Find where the given text appears and provide that cell's center as (x, y) coordinate. 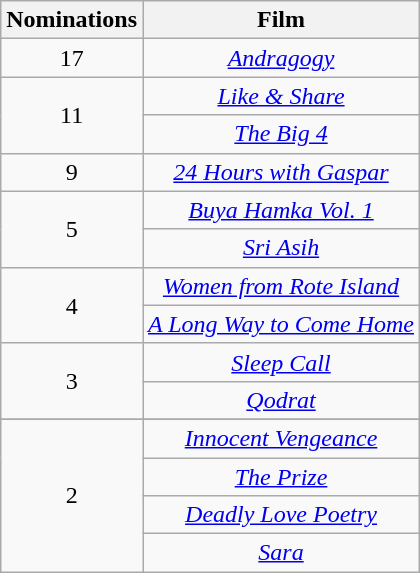
17 (72, 58)
Sleep Call (280, 362)
Innocent Vengeance (280, 438)
Buya Hamka Vol. 1 (280, 210)
Women from Rote Island (280, 286)
Deadly Love Poetry (280, 515)
2 (72, 495)
A Long Way to Come Home (280, 324)
11 (72, 115)
The Prize (280, 477)
Sri Asih (280, 248)
5 (72, 229)
Qodrat (280, 400)
Like & Share (280, 96)
9 (72, 172)
Sara (280, 553)
Nominations (72, 20)
24 Hours with Gaspar (280, 172)
Andragogy (280, 58)
Film (280, 20)
The Big 4 (280, 134)
4 (72, 305)
3 (72, 381)
